Search for the cell housing the specified text and yield its (x, y) center coordinate. 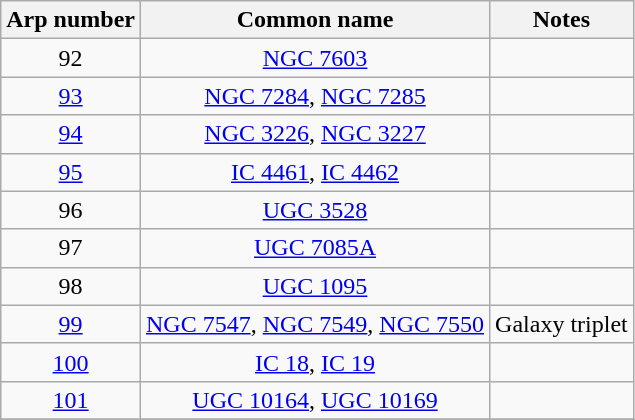
Galaxy triplet (562, 324)
99 (71, 324)
UGC 10164, UGC 10169 (314, 400)
94 (71, 134)
NGC 7547, NGC 7549, NGC 7550 (314, 324)
UGC 7085A (314, 248)
Common name (314, 20)
Arp number (71, 20)
UGC 1095 (314, 286)
NGC 7284, NGC 7285 (314, 96)
Notes (562, 20)
92 (71, 58)
NGC 7603 (314, 58)
IC 18, IC 19 (314, 362)
UGC 3528 (314, 210)
98 (71, 286)
IC 4461, IC 4462 (314, 172)
101 (71, 400)
95 (71, 172)
93 (71, 96)
NGC 3226, NGC 3227 (314, 134)
96 (71, 210)
100 (71, 362)
97 (71, 248)
